Pinpoint the cell where the given text exists, returning its (x, y) midpoint coordinate. 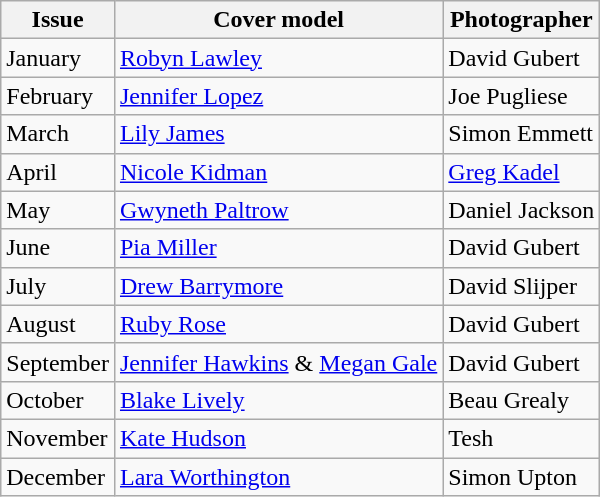
Gwyneth Paltrow (278, 210)
January (58, 58)
Daniel Jackson (522, 210)
February (58, 96)
Blake Lively (278, 400)
Jennifer Hawkins & Megan Gale (278, 362)
Joe Pugliese (522, 96)
Lara Worthington (278, 477)
October (58, 400)
Greg Kadel (522, 172)
December (58, 477)
Robyn Lawley (278, 58)
March (58, 134)
Cover model (278, 20)
September (58, 362)
Ruby Rose (278, 324)
August (58, 324)
Beau Grealy (522, 400)
Tesh (522, 438)
Drew Barrymore (278, 286)
Lily James (278, 134)
May (58, 210)
Photographer (522, 20)
November (58, 438)
Issue (58, 20)
Jennifer Lopez (278, 96)
Kate Hudson (278, 438)
Simon Emmett (522, 134)
July (58, 286)
Simon Upton (522, 477)
Pia Miller (278, 248)
April (58, 172)
June (58, 248)
Nicole Kidman (278, 172)
David Slijper (522, 286)
